Detect which cell encompasses the target text, then output its (X, Y) center coordinate. 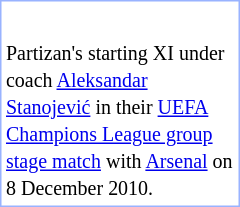
Partizan's starting XI under coach Aleksandar Stanojević in their UEFA Champions League group stage match with Arsenal on 8 December 2010. (120, 120)
